Find where the given text appears and provide that cell's center as [X, Y] coordinate. 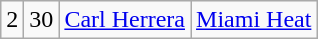
2 [12, 20]
Miami Heat [254, 20]
30 [42, 20]
Carl Herrera [125, 20]
